Search for the cell housing the specified text and yield its (x, y) center coordinate. 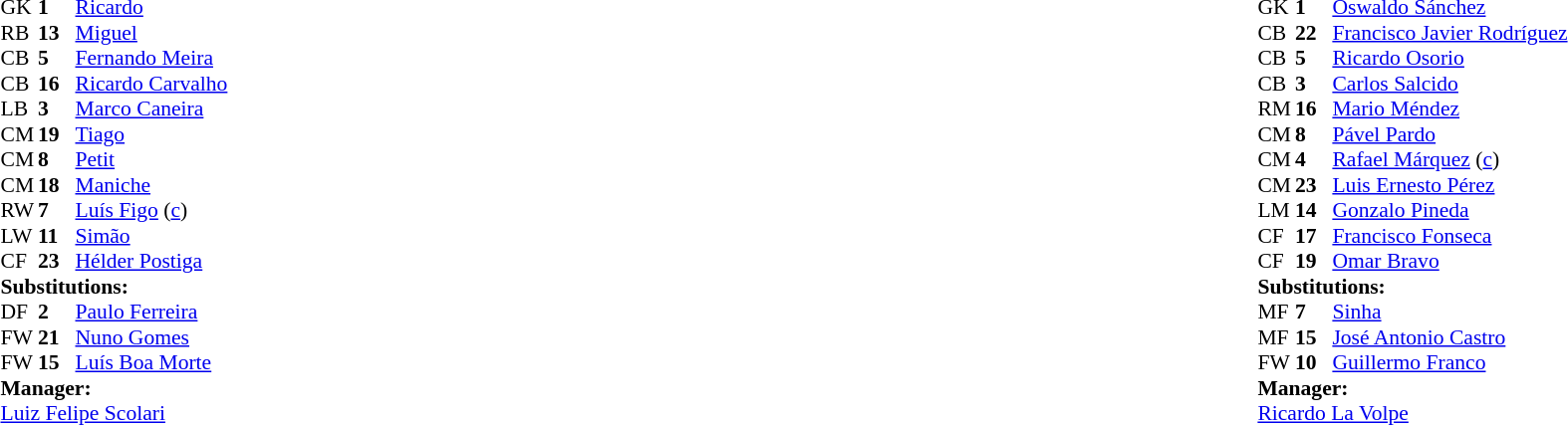
Ricardo Carvalho (151, 84)
Sinha (1449, 312)
Paulo Ferreira (151, 312)
Ricardo Osorio (1449, 59)
22 (1314, 33)
Hélder Postiga (151, 262)
Carlos Salcido (1449, 84)
Petit (151, 160)
Pável Pardo (1449, 134)
Nuno Gomes (151, 337)
Miguel (151, 33)
4 (1314, 160)
Luis Ernesto Pérez (1449, 185)
DF (19, 312)
Francisco Fonseca (1449, 236)
RW (19, 210)
Marco Caneira (151, 108)
Luís Figo (c) (151, 210)
Simão (151, 236)
LW (19, 236)
18 (57, 185)
11 (57, 236)
José Antonio Castro (1449, 337)
21 (57, 337)
Omar Bravo (1449, 262)
2 (57, 312)
13 (57, 33)
RM (1276, 108)
10 (1314, 363)
Gonzalo Pineda (1449, 210)
Guillermo Franco (1449, 363)
17 (1314, 236)
LB (19, 108)
LM (1276, 210)
RB (19, 33)
Mario Méndez (1449, 108)
Luís Boa Morte (151, 363)
Francisco Javier Rodríguez (1449, 33)
14 (1314, 210)
Rafael Márquez (c) (1449, 160)
Tiago (151, 134)
Maniche (151, 185)
Fernando Meira (151, 59)
